Provide the [X, Y] coordinate of the cell's center where the given text is located.  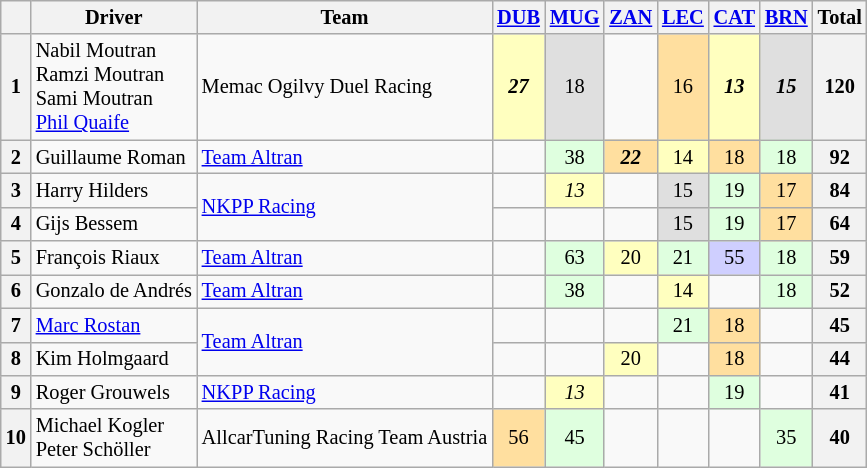
Nabil Moutran Ramzi Moutran Sami Moutran Phil Quaife [114, 87]
35 [786, 438]
1 [16, 87]
DUB [518, 17]
59 [840, 258]
AllcarTuning Racing Team Austria [344, 438]
22 [630, 157]
Roger Grouwels [114, 392]
9 [16, 392]
7 [16, 325]
5 [16, 258]
CAT [734, 17]
44 [840, 359]
Harry Hilders [114, 190]
10 [16, 438]
41 [840, 392]
Gonzalo de Andrés [114, 291]
56 [518, 438]
Team [344, 17]
Total [840, 17]
84 [840, 190]
27 [518, 87]
40 [840, 438]
3 [16, 190]
Michael Kogler Peter Schöller [114, 438]
LEC [683, 17]
François Riaux [114, 258]
16 [683, 87]
6 [16, 291]
92 [840, 157]
Guillaume Roman [114, 157]
ZAN [630, 17]
BRN [786, 17]
8 [16, 359]
Gijs Bessem [114, 224]
2 [16, 157]
120 [840, 87]
Driver [114, 17]
52 [840, 291]
4 [16, 224]
Kim Holmgaard [114, 359]
Memac Ogilvy Duel Racing [344, 87]
Marc Rostan [114, 325]
MUG [575, 17]
64 [840, 224]
55 [734, 258]
63 [575, 258]
